Search for the cell housing the specified text and yield its [X, Y] center coordinate. 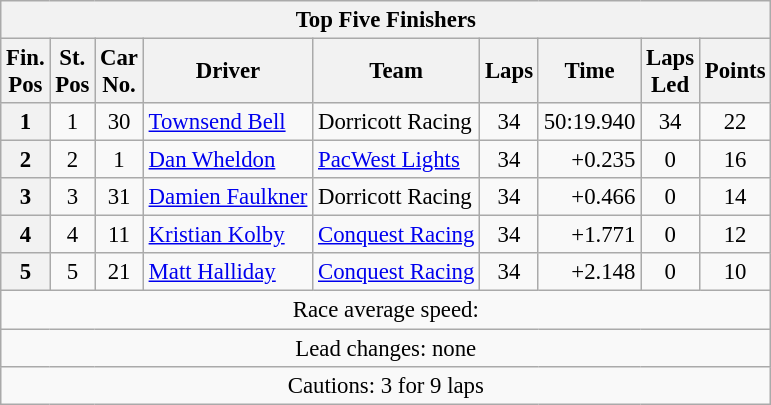
St.Pos [72, 72]
Damien Faulkner [228, 197]
Time [589, 72]
+0.235 [589, 160]
Points [734, 72]
Driver [228, 72]
PacWest Lights [396, 160]
CarNo. [120, 72]
LapsLed [670, 72]
Matt Halliday [228, 273]
21 [120, 273]
Kristian Kolby [228, 235]
16 [734, 160]
Fin.Pos [26, 72]
Top Five Finishers [386, 20]
11 [120, 235]
Dan Wheldon [228, 160]
+1.771 [589, 235]
Laps [510, 72]
Race average speed: [386, 310]
31 [120, 197]
22 [734, 122]
Lead changes: none [386, 348]
10 [734, 273]
14 [734, 197]
+0.466 [589, 197]
Townsend Bell [228, 122]
+2.148 [589, 273]
30 [120, 122]
50:19.940 [589, 122]
Cautions: 3 for 9 laps [386, 385]
12 [734, 235]
Team [396, 72]
